Provide the [x, y] coordinate of the cell's center where the given text is located.  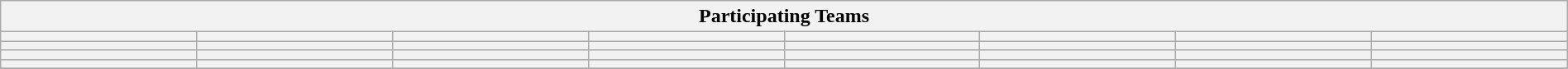
Participating Teams [784, 16]
